Capture the cell that displays the provided text and extract its (X, Y) central coordinate. 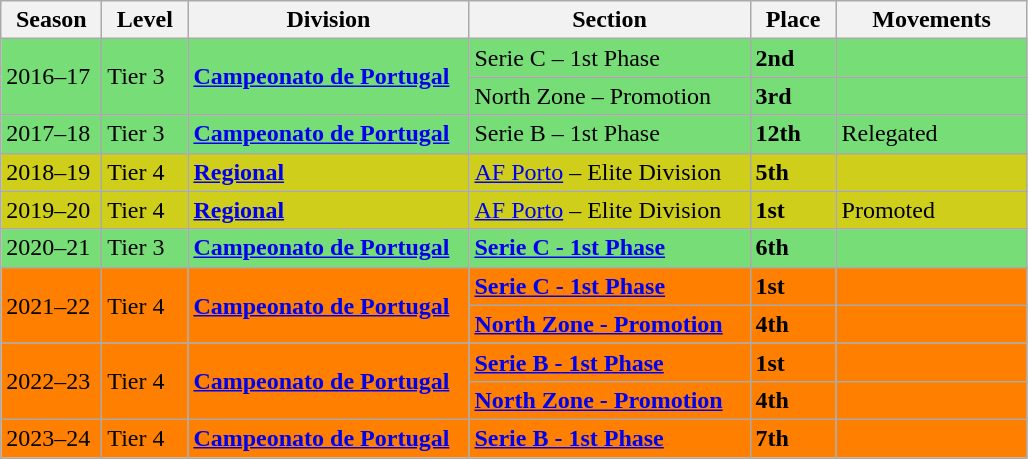
Division (328, 20)
Serie B – 1st Phase (610, 134)
12th (793, 134)
Level (145, 20)
5th (793, 172)
Place (793, 20)
North Zone – Promotion (610, 96)
2018–19 (52, 172)
Promoted (932, 210)
2020–21 (52, 248)
2016–17 (52, 77)
3rd (793, 96)
Serie C – 1st Phase (610, 58)
2nd (793, 58)
6th (793, 248)
2021–22 (52, 305)
7th (793, 438)
Relegated (932, 134)
Season (52, 20)
2019–20 (52, 210)
Movements (932, 20)
2023–24 (52, 438)
2017–18 (52, 134)
Section (610, 20)
2022–23 (52, 381)
